Output the [x, y] coordinate of the center of the cell containing the given text.  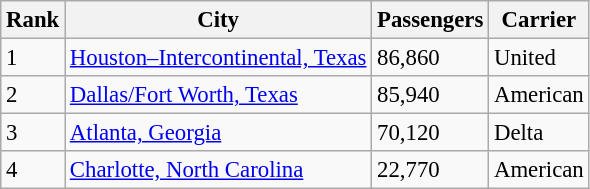
Dallas/Fort Worth, Texas [218, 95]
Charlotte, North Carolina [218, 170]
4 [33, 170]
3 [33, 133]
Houston–Intercontinental, Texas [218, 58]
22,770 [430, 170]
Carrier [539, 20]
Atlanta, Georgia [218, 133]
86,860 [430, 58]
Delta [539, 133]
Passengers [430, 20]
City [218, 20]
United [539, 58]
Rank [33, 20]
1 [33, 58]
2 [33, 95]
85,940 [430, 95]
70,120 [430, 133]
